Locate the cell with the specified text and output its (x, y) center coordinate. 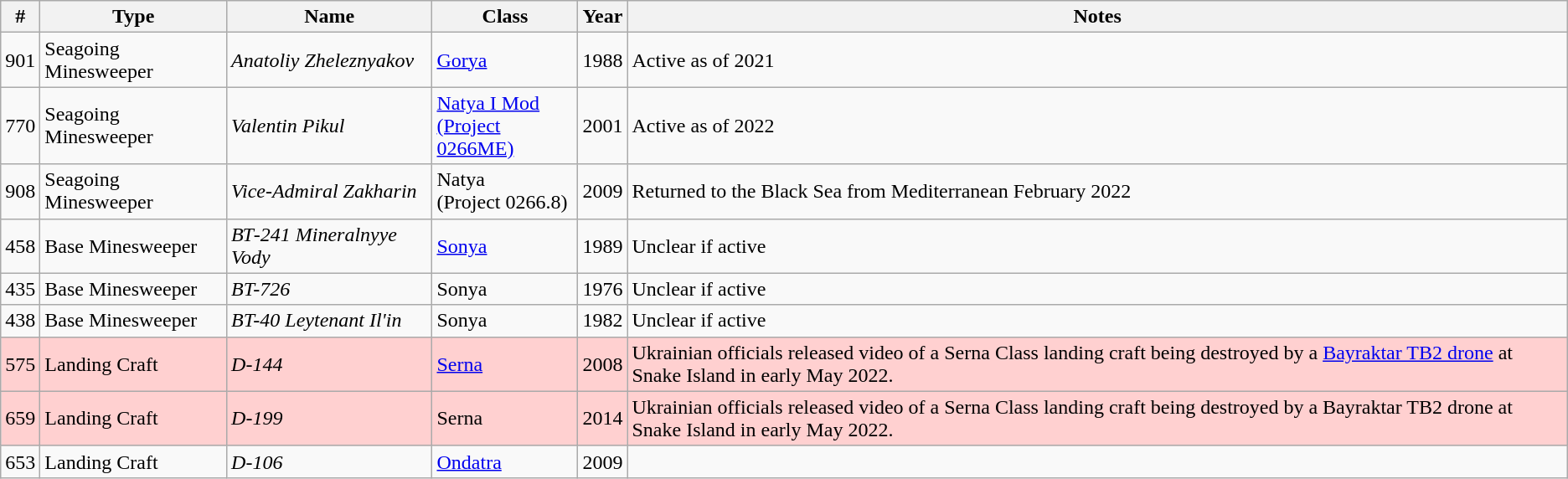
1976 (603, 289)
770 (20, 126)
458 (20, 246)
1988 (603, 60)
Active as of 2021 (1097, 60)
Returned to the Black Sea from Mediterranean February 2022 (1097, 191)
Year (603, 17)
653 (20, 461)
Natya(Project 0266.8) (505, 191)
908 (20, 191)
659 (20, 419)
2014 (603, 419)
Gorya (505, 60)
2001 (603, 126)
Vice-Admiral Zakharin (330, 191)
BT-726 (330, 289)
Ondatra (505, 461)
Class (505, 17)
575 (20, 363)
1989 (603, 246)
2008 (603, 363)
438 (20, 321)
435 (20, 289)
ВТ-241 Mineralnyye Vody (330, 246)
D-144 (330, 363)
1982 (603, 321)
Valentin Pikul (330, 126)
Notes (1097, 17)
Active as of 2022 (1097, 126)
BT-40 Leytenant Il'in (330, 321)
Type (134, 17)
Name (330, 17)
Natya I Mod(Project 0266ME) (505, 126)
D-199 (330, 419)
D-106 (330, 461)
# (20, 17)
Anatoliy Zheleznyakov (330, 60)
901 (20, 60)
